Locate the cell with the specified text and output its [X, Y] center coordinate. 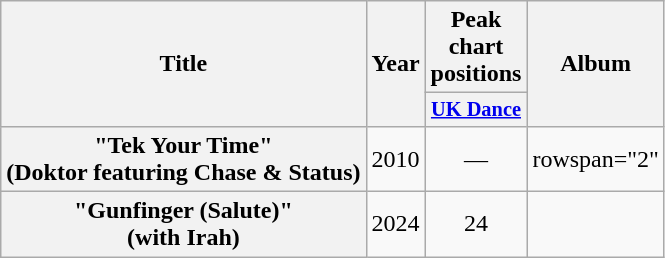
Year [396, 64]
"Tek Your Time"(Doktor featuring Chase & Status) [184, 158]
— [476, 158]
2024 [396, 224]
rowspan="2" [596, 158]
2010 [396, 158]
Peak chart positions [476, 47]
24 [476, 224]
"Gunfinger (Salute)"(with Irah) [184, 224]
UK Dance [476, 110]
Album [596, 64]
Title [184, 64]
